Identify which cell holds the provided text, then report its [x, y] central coordinate. 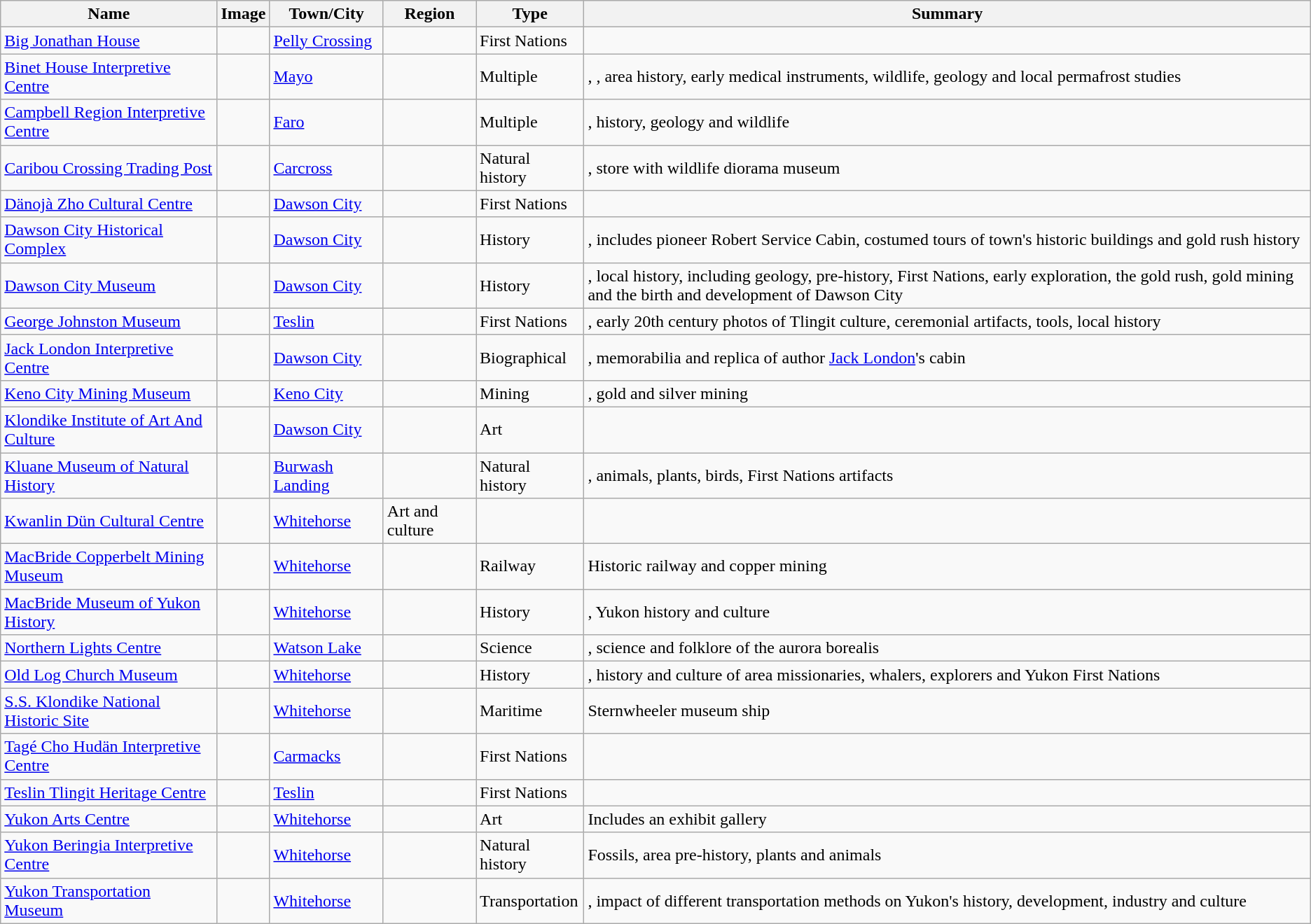
Maritime [530, 711]
Yukon Arts Centre [109, 819]
, store with wildlife diorama museum [947, 168]
Pelly Crossing [326, 41]
Burwash Landing [326, 475]
Summary [947, 14]
Carcross [326, 168]
Name [109, 14]
Carmacks [326, 756]
Northern Lights Centre [109, 648]
, science and folklore of the aurora borealis [947, 648]
Dawson City Museum [109, 286]
, memorabilia and replica of author Jack London's cabin [947, 357]
Historic railway and copper mining [947, 567]
Includes an exhibit gallery [947, 819]
Big Jonathan House [109, 41]
, history, geology and wildlife [947, 122]
Keno City [326, 393]
S.S. Klondike National Historic Site [109, 711]
Teslin Tlingit Heritage Centre [109, 792]
Yukon Beringia Interpretive Centre [109, 855]
, history and culture of area missionaries, whalers, explorers and Yukon First Nations [947, 675]
Sternwheeler museum ship [947, 711]
Kwanlin Dün Cultural Centre [109, 521]
Jack London Interpretive Centre [109, 357]
Klondike Institute of Art And Culture [109, 430]
, , area history, early medical instruments, wildlife, geology and local permafrost studies [947, 77]
Faro [326, 122]
George Johnston Museum [109, 321]
Watson Lake [326, 648]
, early 20th century photos of Tlingit culture, ceremonial artifacts, tools, local history [947, 321]
Art and culture [429, 521]
Region [429, 14]
Caribou Crossing Trading Post [109, 168]
Keno City Mining Museum [109, 393]
, Yukon history and culture [947, 612]
, impact of different transportation methods on Yukon's history, development, industry and culture [947, 900]
Campbell Region Interpretive Centre [109, 122]
Town/City [326, 14]
Kluane Museum of Natural History [109, 475]
Biographical [530, 357]
Yukon Transportation Museum [109, 900]
, includes pioneer Robert Service Cabin, costumed tours of town's historic buildings and gold rush history [947, 239]
Mayo [326, 77]
Tagé Cho Hudän Interpretive Centre [109, 756]
Science [530, 648]
Old Log Church Museum [109, 675]
MacBride Museum of Yukon History [109, 612]
Mining [530, 393]
Dawson City Historical Complex [109, 239]
Railway [530, 567]
, gold and silver mining [947, 393]
Transportation [530, 900]
Binet House Interpretive Centre [109, 77]
MacBride Copperbelt Mining Museum [109, 567]
Dänojà Zho Cultural Centre [109, 204]
, animals, plants, birds, First Nations artifacts [947, 475]
Fossils, area pre-history, plants and animals [947, 855]
Type [530, 14]
Image [244, 14]
